Find where the given text appears and provide that cell's center as [x, y] coordinate. 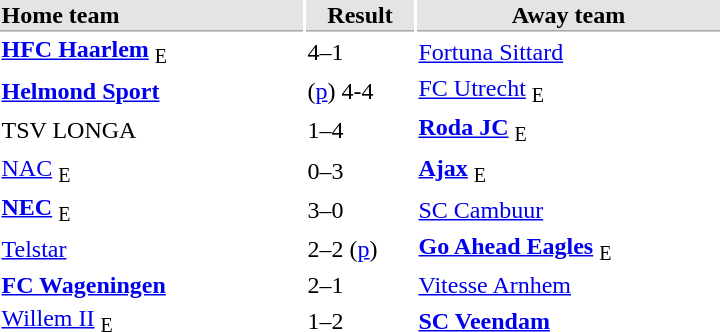
NEC E [152, 210]
Fortuna Sittard [568, 52]
FC Wageningen [152, 285]
TSV LONGA [152, 131]
2–2 (p) [360, 249]
Home team [152, 16]
SC Cambuur [568, 210]
(p) 4-4 [360, 92]
3–0 [360, 210]
0–3 [360, 170]
NAC E [152, 170]
Vitesse Arnhem [568, 285]
2–1 [360, 285]
4–1 [360, 52]
Roda JC E [568, 131]
Helmond Sport [152, 92]
1–4 [360, 131]
Go Ahead Eagles E [568, 249]
HFC Haarlem E [152, 52]
Telstar [152, 249]
FC Utrecht E [568, 92]
Away team [568, 16]
Ajax E [568, 170]
Result [360, 16]
